Return the (x, y) coordinate for the center point of the cell that contains the specified text.  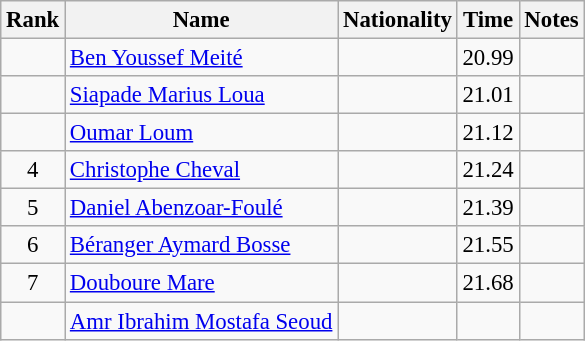
21.01 (488, 95)
21.12 (488, 133)
Oumar Loum (202, 133)
Douboure Mare (202, 283)
20.99 (488, 58)
Name (202, 20)
Ben Youssef Meité (202, 58)
5 (33, 208)
Amr Ibrahim Mostafa Seoud (202, 321)
Christophe Cheval (202, 170)
Rank (33, 20)
Siapade Marius Loua (202, 95)
Daniel Abenzoar-Foulé (202, 208)
7 (33, 283)
21.55 (488, 245)
4 (33, 170)
Béranger Aymard Bosse (202, 245)
21.24 (488, 170)
21.68 (488, 283)
6 (33, 245)
Notes (552, 20)
Nationality (398, 20)
Time (488, 20)
21.39 (488, 208)
